Return (x, y) of the center of cell containing provided text 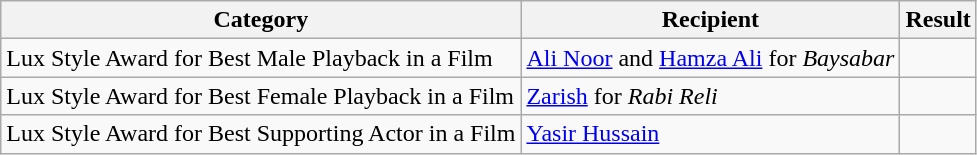
Zarish for Rabi Reli (710, 96)
Result (938, 20)
Lux Style Award for Best Female Playback in a Film (261, 96)
Recipient (710, 20)
Ali Noor and Hamza Ali for Baysabar (710, 58)
Category (261, 20)
Lux Style Award for Best Supporting Actor in a Film (261, 134)
Yasir Hussain (710, 134)
Lux Style Award for Best Male Playback in a Film (261, 58)
